Return the [x, y] coordinate for the center point of the cell that contains the specified text.  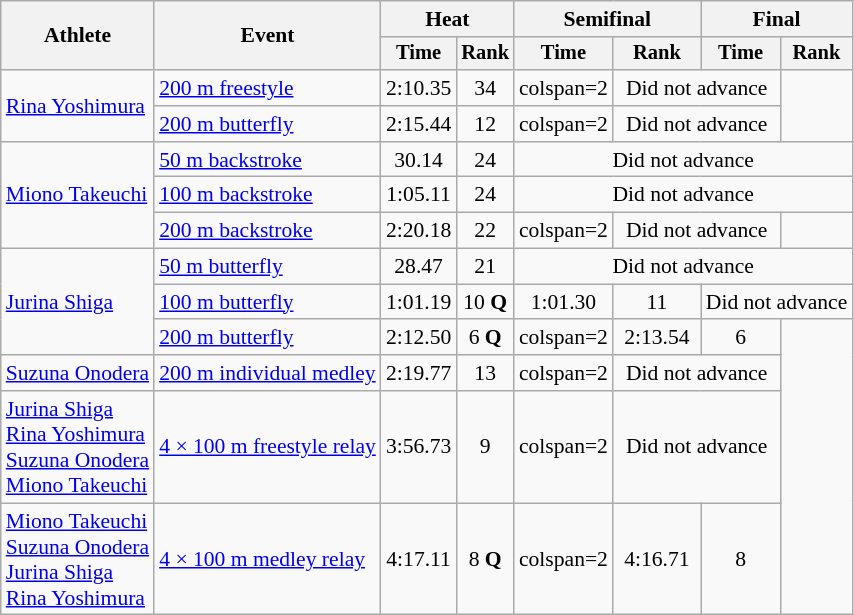
Miono Takeuchi [78, 196]
30.14 [418, 160]
6 [741, 338]
11 [657, 302]
50 m butterfly [268, 267]
12 [485, 124]
100 m butterfly [268, 302]
3:56.73 [418, 447]
2:12.50 [418, 338]
1:01.19 [418, 302]
50 m backstroke [268, 160]
8 Q [485, 559]
9 [485, 447]
Miono TakeuchiSuzuna OnoderaJurina ShigaRina Yoshimura [78, 559]
34 [485, 88]
Semifinal [608, 19]
6 Q [485, 338]
8 [741, 559]
Athlete [78, 36]
Final [777, 19]
2:10.35 [418, 88]
10 Q [485, 302]
2:15.44 [418, 124]
200 m freestyle [268, 88]
4:17.11 [418, 559]
Rina Yoshimura [78, 106]
22 [485, 231]
2:19.77 [418, 373]
Suzuna Onodera [78, 373]
28.47 [418, 267]
2:13.54 [657, 338]
4 × 100 m freestyle relay [268, 447]
100 m backstroke [268, 195]
Event [268, 36]
200 m individual medley [268, 373]
Jurina ShigaRina YoshimuraSuzuna OnoderaMiono Takeuchi [78, 447]
1:01.30 [564, 302]
200 m backstroke [268, 231]
4 × 100 m medley relay [268, 559]
Heat [448, 19]
13 [485, 373]
2:20.18 [418, 231]
21 [485, 267]
1:05.11 [418, 195]
Jurina Shiga [78, 302]
4:16.71 [657, 559]
